For the text-containing cell, return its midpoint in (x, y) coordinate format. 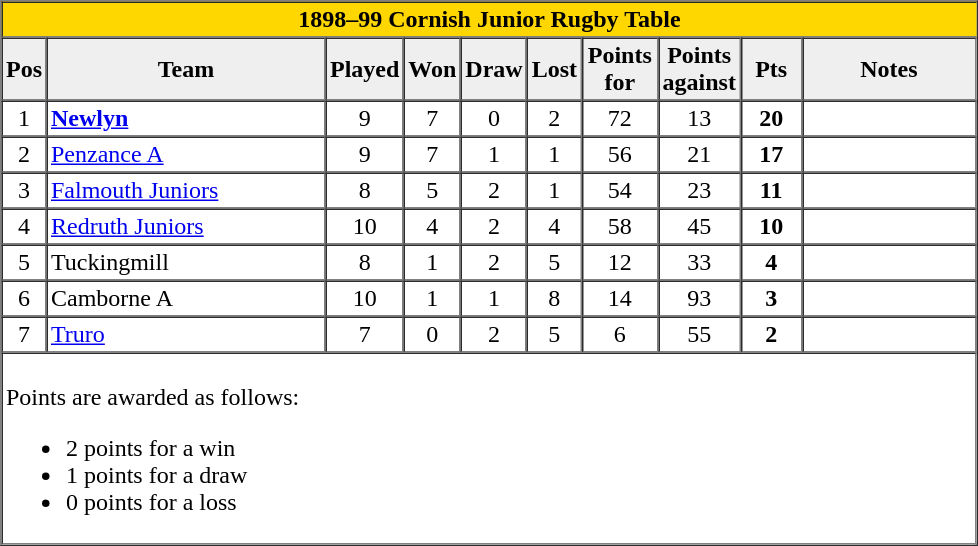
93 (699, 298)
23 (699, 190)
Team (186, 70)
Falmouth Juniors (186, 190)
12 (620, 262)
1898–99 Cornish Junior Rugby Table (489, 20)
20 (771, 118)
Pos (24, 70)
Tuckingmill (186, 262)
55 (699, 334)
72 (620, 118)
54 (620, 190)
Pts (771, 70)
21 (699, 154)
13 (699, 118)
Points for (620, 70)
Truro (186, 334)
Played (365, 70)
17 (771, 154)
Won (432, 70)
56 (620, 154)
Draw (494, 70)
Points against (699, 70)
Notes (889, 70)
33 (699, 262)
Penzance A (186, 154)
58 (620, 226)
Camborne A (186, 298)
14 (620, 298)
11 (771, 190)
Redruth Juniors (186, 226)
Newlyn (186, 118)
45 (699, 226)
Lost (554, 70)
Points are awarded as follows:2 points for a win1 points for a draw0 points for a loss (489, 448)
